Determine the [X, Y] coordinate at the center of the cell enclosing the given text.  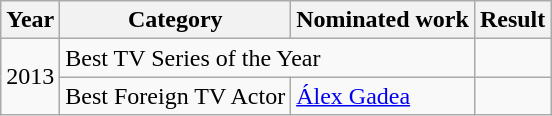
Result [512, 20]
Best TV Series of the Year [268, 58]
Best Foreign TV Actor [176, 96]
Category [176, 20]
Álex Gadea [383, 96]
2013 [30, 77]
Year [30, 20]
Nominated work [383, 20]
